Extract the (x, y) coordinate from the center of the cell holding the provided text.  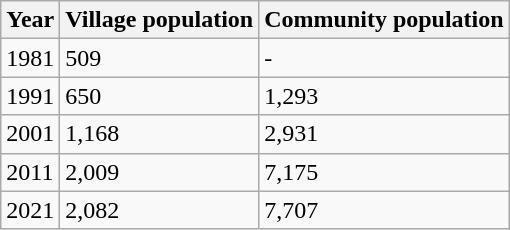
509 (160, 58)
- (384, 58)
650 (160, 96)
7,707 (384, 210)
2021 (30, 210)
2011 (30, 172)
2,009 (160, 172)
Community population (384, 20)
1,293 (384, 96)
2,082 (160, 210)
7,175 (384, 172)
2,931 (384, 134)
1981 (30, 58)
2001 (30, 134)
1991 (30, 96)
Year (30, 20)
1,168 (160, 134)
Village population (160, 20)
